Return [x, y] of the center of cell containing provided text 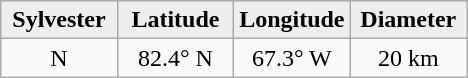
Diameter [408, 20]
Longitude [292, 20]
N [59, 58]
Latitude [175, 20]
82.4° N [175, 58]
Sylvester [59, 20]
67.3° W [292, 58]
20 km [408, 58]
